Scan for the cell matching the given text and deliver its (x, y) coordinate at center. 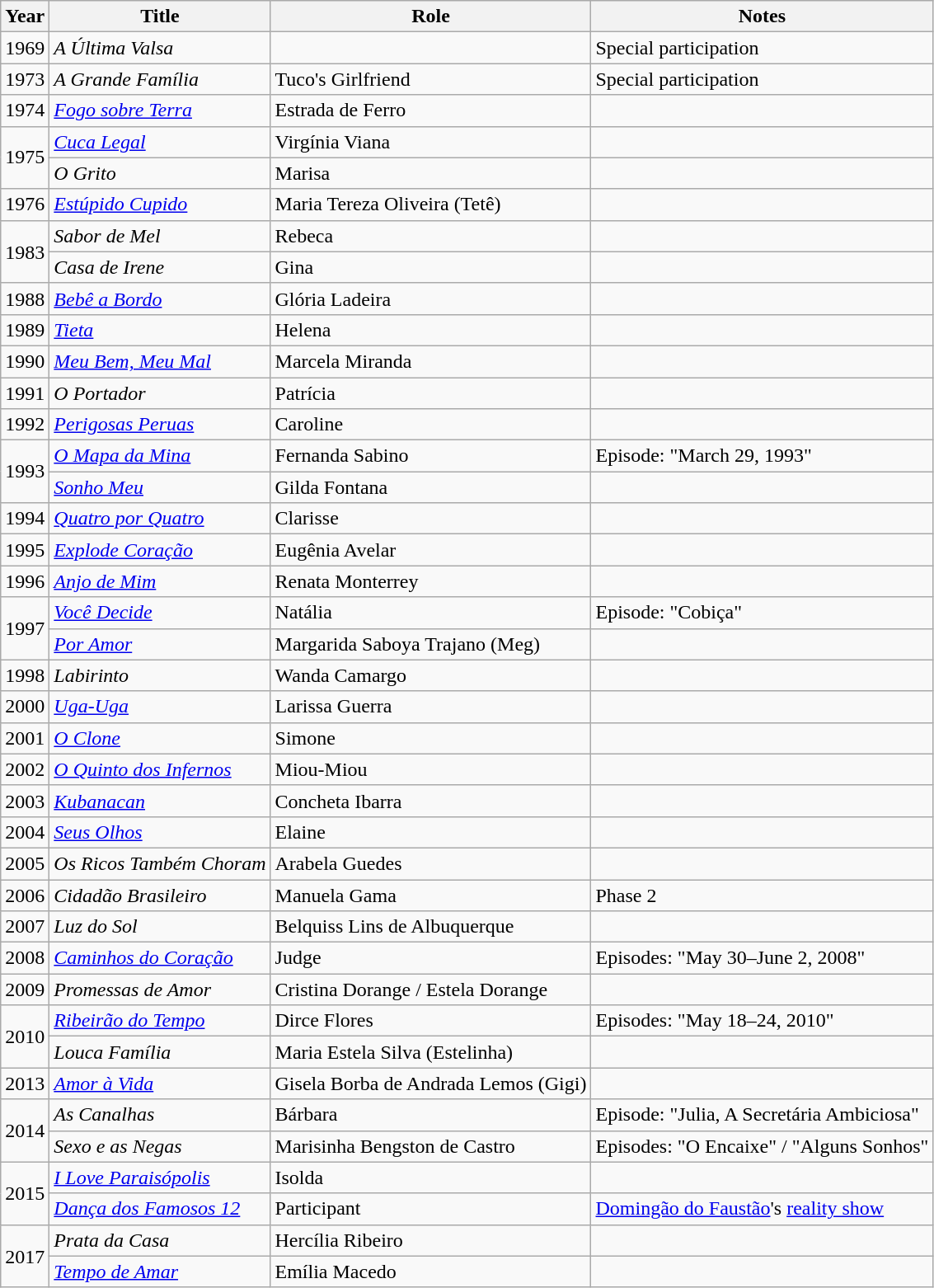
Os Ricos Também Choram (160, 863)
2003 (25, 801)
2015 (25, 1193)
Por Amor (160, 644)
Episodes: "May 30–June 2, 2008" (762, 958)
O Portador (160, 393)
Dirce Flores (430, 1021)
Meu Bem, Meu Mal (160, 361)
2017 (25, 1256)
Gilda Fontana (430, 487)
Belquiss Lins de Albuquerque (430, 927)
O Clone (160, 738)
Seus Olhos (160, 832)
Episodes: "O Encaixe" / "Alguns Sonhos" (762, 1146)
Ribeirão do Tempo (160, 1021)
Domingão do Faustão's reality show (762, 1209)
Notes (762, 16)
Clarisse (430, 519)
Fernanda Sabino (430, 456)
Margarida Saboya Trajano (Meg) (430, 644)
Tempo de Amar (160, 1272)
Fogo sobre Terra (160, 110)
O Grito (160, 173)
Tieta (160, 330)
Gina (430, 267)
2014 (25, 1131)
Perigosas Peruas (160, 425)
2000 (25, 707)
Phase 2 (762, 895)
I Love Paraisópolis (160, 1178)
Sexo e as Negas (160, 1146)
Emília Macedo (430, 1272)
1983 (25, 251)
Episode: "March 29, 1993" (762, 456)
2004 (25, 832)
1994 (25, 519)
Amor à Vida (160, 1084)
Judge (430, 958)
Glória Ladeira (430, 298)
Renata Monterrey (430, 581)
Rebeca (430, 236)
Natália (430, 613)
Hercília Ribeiro (430, 1240)
Patrícia (430, 393)
1993 (25, 472)
Elaine (430, 832)
1975 (25, 157)
Kubanacan (160, 801)
Participant (430, 1209)
O Quinto dos Infernos (160, 769)
2005 (25, 863)
Você Decide (160, 613)
Uga-Uga (160, 707)
A Grande Família (160, 79)
1990 (25, 361)
O Mapa da Mina (160, 456)
Maria Tereza Oliveira (Tetê) (430, 204)
1989 (25, 330)
Concheta Ibarra (430, 801)
Sabor de Mel (160, 236)
Anjo de Mim (160, 581)
1997 (25, 628)
2007 (25, 927)
Luz do Sol (160, 927)
Maria Estela Silva (Estelinha) (430, 1052)
Casa de Irene (160, 267)
1973 (25, 79)
Cidadão Brasileiro (160, 895)
Prata da Casa (160, 1240)
2010 (25, 1037)
Bárbara (430, 1115)
2009 (25, 990)
Caminhos do Coração (160, 958)
Louca Família (160, 1052)
Simone (430, 738)
Wanda Camargo (430, 675)
1996 (25, 581)
1969 (25, 48)
Episodes: "May 18–24, 2010" (762, 1021)
1998 (25, 675)
Role (430, 16)
Helena (430, 330)
Labirinto (160, 675)
1995 (25, 550)
Bebê a Bordo (160, 298)
2002 (25, 769)
Quatro por Quatro (160, 519)
Estúpido Cupido (160, 204)
Miou-Miou (430, 769)
Tuco's Girlfriend (430, 79)
Dança dos Famosos 12 (160, 1209)
Isolda (430, 1178)
Cuca Legal (160, 142)
Estrada de Ferro (430, 110)
Marisa (430, 173)
Manuela Gama (430, 895)
Marcela Miranda (430, 361)
Larissa Guerra (430, 707)
2008 (25, 958)
Title (160, 16)
Marisinha Bengston de Castro (430, 1146)
1992 (25, 425)
2001 (25, 738)
Arabela Guedes (430, 863)
Sonho Meu (160, 487)
1988 (25, 298)
Caroline (430, 425)
Promessas de Amor (160, 990)
Episode: "Julia, A Secretária Ambiciosa" (762, 1115)
2013 (25, 1084)
2006 (25, 895)
Year (25, 16)
Cristina Dorange / Estela Dorange (430, 990)
Episode: "Cobiça" (762, 613)
As Canalhas (160, 1115)
1991 (25, 393)
Gisela Borba de Andrada Lemos (Gigi) (430, 1084)
Eugênia Avelar (430, 550)
1976 (25, 204)
Explode Coração (160, 550)
Virgínia Viana (430, 142)
A Última Valsa (160, 48)
1974 (25, 110)
